Return the [x, y] coordinate for the center point of the cell that contains the specified text.  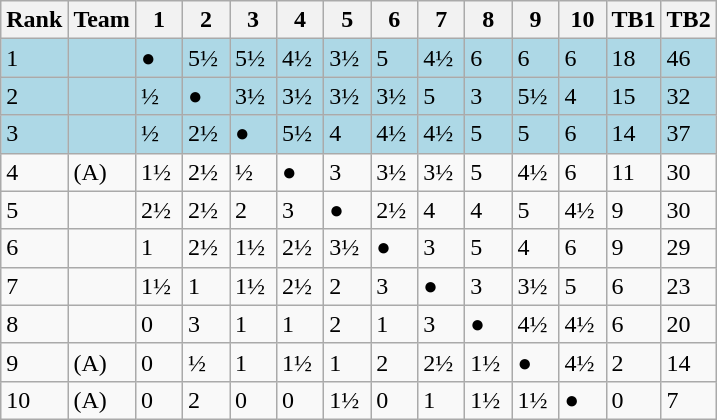
32 [688, 96]
29 [688, 248]
Team [102, 20]
20 [688, 324]
46 [688, 58]
23 [688, 286]
Rank [34, 20]
TB2 [688, 20]
TB1 [634, 20]
18 [634, 58]
37 [688, 134]
11 [634, 172]
15 [634, 96]
